Return [x, y] of the center of cell containing provided text 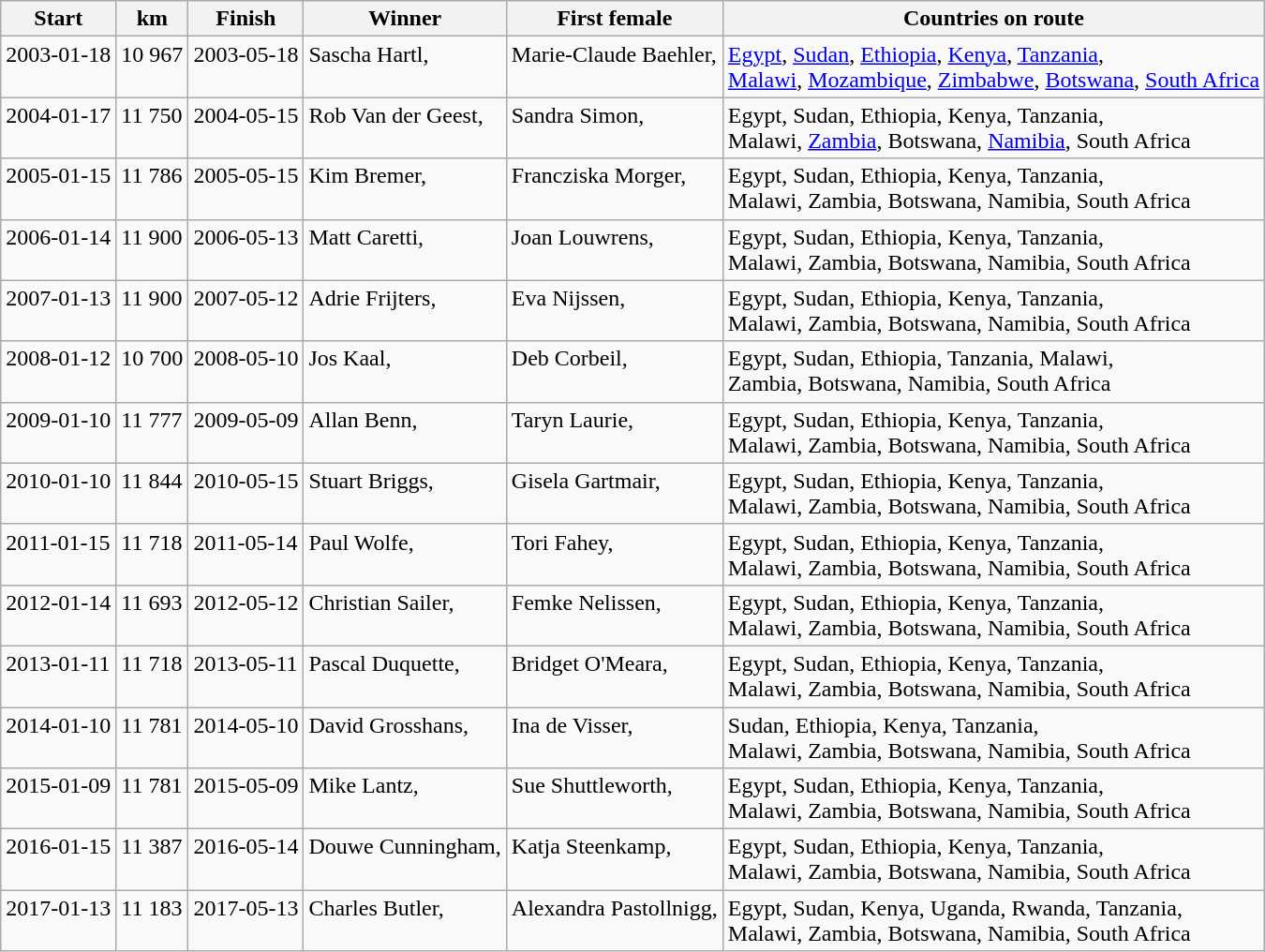
Finish [246, 19]
Egypt, Sudan, Ethiopia, Kenya, Tanzania, Malawi, Mozambique, Zimbabwe, Botswana, South Africa [993, 67]
Kim Bremer, [405, 189]
2015-01-09 [58, 798]
Katja Steenkamp, [615, 860]
Alexandra Pastollnigg, [615, 920]
2006-01-14 [58, 249]
2004-05-15 [246, 127]
Douwe Cunningham, [405, 860]
2011-01-15 [58, 555]
2005-01-15 [58, 189]
Sascha Hartl, [405, 67]
Francziska Morger, [615, 189]
Sue Shuttleworth, [615, 798]
Christian Sailer, [405, 615]
Sudan, Ethiopia, Kenya, Tanzania, Malawi, Zambia, Botswana, Namibia, South Africa [993, 736]
2003-05-18 [246, 67]
2010-05-15 [246, 493]
km [152, 19]
2010-01-10 [58, 493]
10 967 [152, 67]
Eva Nijssen, [615, 311]
11 750 [152, 127]
2017-05-13 [246, 920]
2011-05-14 [246, 555]
11 387 [152, 860]
Countries on route [993, 19]
Ina de Visser, [615, 736]
Gisela Gartmair, [615, 493]
11 786 [152, 189]
Start [58, 19]
2007-05-12 [246, 311]
2009-01-10 [58, 433]
Marie-Claude Baehler, [615, 67]
2013-05-11 [246, 677]
2012-05-12 [246, 615]
Egypt, Sudan, Ethiopia, Tanzania, Malawi, Zambia, Botswana, Namibia, South Africa [993, 371]
Femke Nelissen, [615, 615]
2014-05-10 [246, 736]
2015-05-09 [246, 798]
2012-01-14 [58, 615]
Bridget O'Meara, [615, 677]
10 700 [152, 371]
11 183 [152, 920]
2003-01-18 [58, 67]
Taryn Laurie, [615, 433]
2007-01-13 [58, 311]
11 693 [152, 615]
First female [615, 19]
2008-01-12 [58, 371]
Adrie Frijters, [405, 311]
David Grosshans, [405, 736]
Deb Corbeil, [615, 371]
Jos Kaal, [405, 371]
2016-05-14 [246, 860]
11 777 [152, 433]
Charles Butler, [405, 920]
2014-01-10 [58, 736]
2006-05-13 [246, 249]
2016-01-15 [58, 860]
2017-01-13 [58, 920]
Pascal Duquette, [405, 677]
Sandra Simon, [615, 127]
Winner [405, 19]
2004-01-17 [58, 127]
Paul Wolfe, [405, 555]
Stuart Briggs, [405, 493]
2009-05-09 [246, 433]
2008-05-10 [246, 371]
11 844 [152, 493]
Matt Caretti, [405, 249]
2013-01-11 [58, 677]
2005-05-15 [246, 189]
Mike Lantz, [405, 798]
Tori Fahey, [615, 555]
Egypt, Sudan, Kenya, Uganda, Rwanda, Tanzania, Malawi, Zambia, Botswana, Namibia, South Africa [993, 920]
Joan Louwrens, [615, 249]
Allan Benn, [405, 433]
Rob Van der Geest, [405, 127]
